Find where the given text appears and provide that cell's center as (X, Y) coordinate. 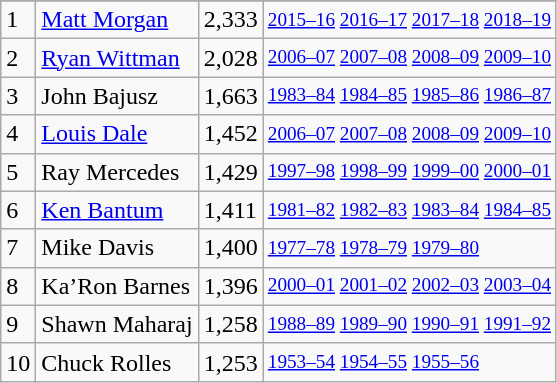
7 (18, 248)
Matt Morgan (117, 20)
2000–01 2001–02 2002–03 2003–04 (409, 286)
1,452 (230, 134)
10 (18, 362)
6 (18, 210)
Ray Mercedes (117, 172)
2 (18, 58)
8 (18, 286)
1,258 (230, 324)
Mike Davis (117, 248)
3 (18, 96)
Ka’Ron Barnes (117, 286)
1,411 (230, 210)
1,400 (230, 248)
1977–78 1978–79 1979–80 (409, 248)
1983–84 1984–85 1985–86 1986–87 (409, 96)
1,253 (230, 362)
Chuck Rolles (117, 362)
1,663 (230, 96)
1988–89 1989–90 1990–91 1991–92 (409, 324)
2,333 (230, 20)
Louis Dale (117, 134)
5 (18, 172)
1,429 (230, 172)
John Bajusz (117, 96)
Shawn Maharaj (117, 324)
Ken Bantum (117, 210)
1,396 (230, 286)
2,028 (230, 58)
1997–98 1998–99 1999–00 2000–01 (409, 172)
Ryan Wittman (117, 58)
4 (18, 134)
1 (18, 20)
1981–82 1982–83 1983–84 1984–85 (409, 210)
2015–16 2016–17 2017–18 2018–19 (409, 20)
1953–54 1954–55 1955–56 (409, 362)
9 (18, 324)
